Return (x, y) of the center of cell containing provided text 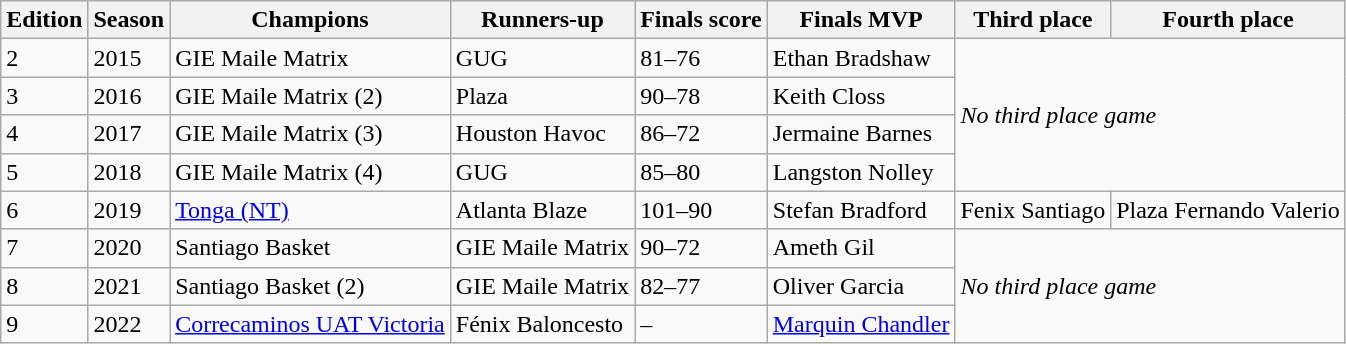
2018 (129, 172)
Tonga (NT) (310, 210)
2015 (129, 58)
5 (44, 172)
– (702, 324)
Houston Havoc (542, 134)
GIE Maile Matrix (3) (310, 134)
Ameth Gil (861, 248)
Correcaminos UAT Victoria (310, 324)
Keith Closs (861, 96)
82–77 (702, 286)
Jermaine Barnes (861, 134)
2019 (129, 210)
85–80 (702, 172)
Santiago Basket (2) (310, 286)
GIE Maile Matrix (2) (310, 96)
Edition (44, 20)
Langston Nolley (861, 172)
Oliver Garcia (861, 286)
81–76 (702, 58)
Finals MVP (861, 20)
2017 (129, 134)
Santiago Basket (310, 248)
Champions (310, 20)
7 (44, 248)
Ethan Bradshaw (861, 58)
2016 (129, 96)
3 (44, 96)
90–72 (702, 248)
Season (129, 20)
Finals score (702, 20)
Marquin Chandler (861, 324)
101–90 (702, 210)
Fénix Baloncesto (542, 324)
86–72 (702, 134)
Runners-up (542, 20)
Third place (1033, 20)
2021 (129, 286)
Stefan Bradford (861, 210)
Atlanta Blaze (542, 210)
9 (44, 324)
6 (44, 210)
Fenix Santiago (1033, 210)
2 (44, 58)
Fourth place (1228, 20)
2022 (129, 324)
Plaza Fernando Valerio (1228, 210)
4 (44, 134)
2020 (129, 248)
GIE Maile Matrix (4) (310, 172)
90–78 (702, 96)
8 (44, 286)
Plaza (542, 96)
